Output the [x, y] coordinate of the center of the cell containing the given text.  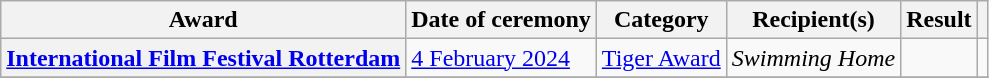
International Film Festival Rotterdam [204, 58]
Swimming Home [813, 58]
Recipient(s) [813, 20]
Result [939, 20]
4 February 2024 [502, 58]
Category [661, 20]
Award [204, 20]
Date of ceremony [502, 20]
Tiger Award [661, 58]
